Output the (X, Y) coordinate of the center of the cell containing the given text.  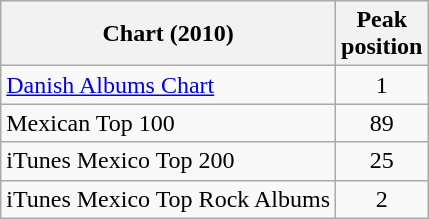
89 (382, 123)
Danish Albums Chart (168, 85)
1 (382, 85)
iTunes Mexico Top 200 (168, 161)
Mexican Top 100 (168, 123)
Peakposition (382, 34)
Chart (2010) (168, 34)
2 (382, 199)
25 (382, 161)
iTunes Mexico Top Rock Albums (168, 199)
